Search for the cell housing the specified text and yield its (x, y) center coordinate. 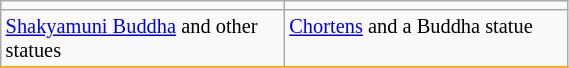
Shakyamuni Buddha and other statues (143, 39)
Chortens and a Buddha statue (426, 39)
